Identify which cell holds the provided text, then report its [X, Y] central coordinate. 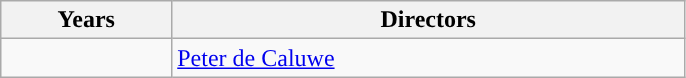
Peter de Caluwe [428, 58]
Directors [428, 20]
Years [86, 20]
